Return (X, Y) of the center of cell containing provided text 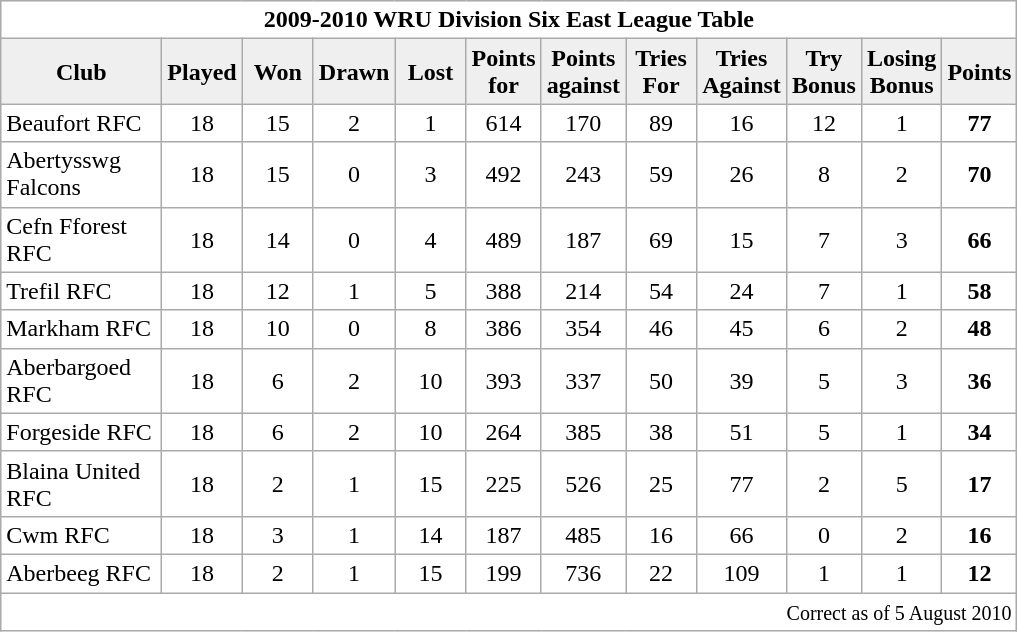
39 (742, 380)
Played (202, 72)
25 (662, 484)
26 (742, 174)
Cefn Fforest RFC (82, 240)
736 (583, 573)
58 (980, 291)
485 (583, 535)
51 (742, 432)
24 (742, 291)
354 (583, 329)
34 (980, 432)
54 (662, 291)
45 (742, 329)
Abertysswg Falcons (82, 174)
385 (583, 432)
70 (980, 174)
199 (504, 573)
Drawn (354, 72)
Trefil RFC (82, 291)
492 (504, 174)
Forgeside RFC (82, 432)
243 (583, 174)
Tries Against (742, 72)
526 (583, 484)
17 (980, 484)
393 (504, 380)
Won (278, 72)
Lost (430, 72)
Correct as of 5 August 2010 (509, 611)
Points for (504, 72)
Aberbeeg RFC (82, 573)
2009-2010 WRU Division Six East League Table (509, 20)
614 (504, 123)
38 (662, 432)
489 (504, 240)
59 (662, 174)
Beaufort RFC (82, 123)
Cwm RFC (82, 535)
4 (430, 240)
214 (583, 291)
Markham RFC (82, 329)
225 (504, 484)
Try Bonus (824, 72)
69 (662, 240)
Points against (583, 72)
388 (504, 291)
Club (82, 72)
36 (980, 380)
46 (662, 329)
337 (583, 380)
48 (980, 329)
109 (742, 573)
22 (662, 573)
386 (504, 329)
Points (980, 72)
Tries For (662, 72)
Blaina United RFC (82, 484)
170 (583, 123)
Aberbargoed RFC (82, 380)
50 (662, 380)
89 (662, 123)
Losing Bonus (901, 72)
264 (504, 432)
